Detect which cell encompasses the target text, then output its (X, Y) center coordinate. 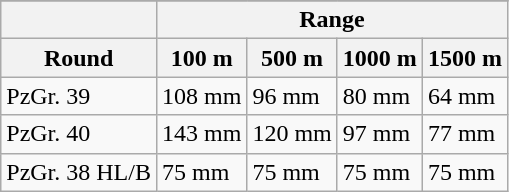
PzGr. 40 (79, 134)
1000 m (380, 58)
143 mm (201, 134)
64 mm (464, 96)
97 mm (380, 134)
Round (79, 58)
100 m (201, 58)
96 mm (292, 96)
PzGr. 38 HL/B (79, 172)
80 mm (380, 96)
1500 m (464, 58)
120 mm (292, 134)
500 m (292, 58)
108 mm (201, 96)
PzGr. 39 (79, 96)
Range (332, 20)
77 mm (464, 134)
